For the text-containing cell, return its midpoint in (X, Y) coordinate format. 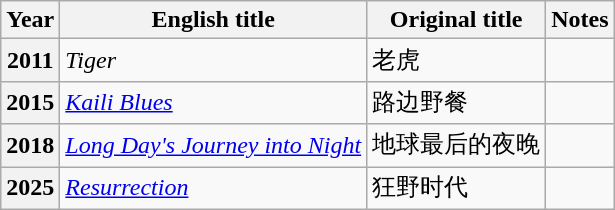
老虎 (456, 60)
Notes (580, 20)
Tiger (214, 60)
2015 (30, 102)
Resurrection (214, 188)
Year (30, 20)
Long Day's Journey into Night (214, 146)
2018 (30, 146)
路边野餐 (456, 102)
English title (214, 20)
Original title (456, 20)
Kaili Blues (214, 102)
地球最后的夜晚 (456, 146)
2025 (30, 188)
2011 (30, 60)
狂野时代 (456, 188)
